Capture the cell that displays the provided text and extract its (X, Y) central coordinate. 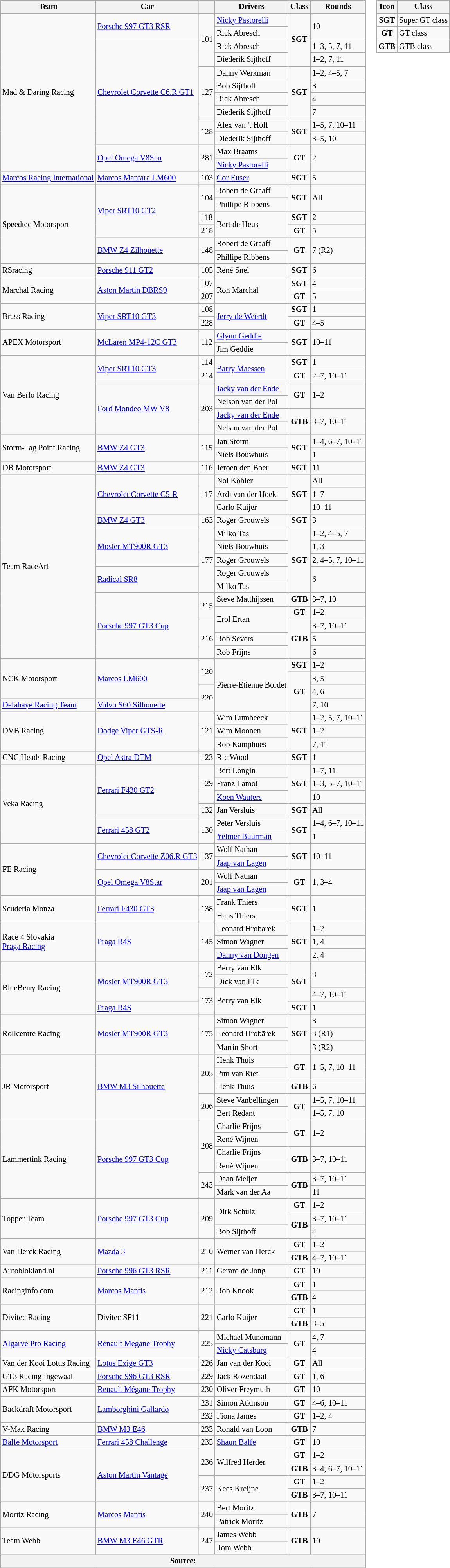
1, 3 (338, 547)
René Snel (252, 270)
1–5, 7, 10 (338, 1113)
Ardi van der Hoek (252, 494)
137 (207, 856)
Team Webb (48, 1541)
Source: (183, 1561)
Team (48, 7)
1–2, 7, 11 (338, 59)
1–2, 4 (338, 1416)
229 (207, 1377)
Jack Rozendaal (252, 1377)
Ford Mondeo MW V8 (147, 409)
Erol Ertan (252, 619)
Koen Wauters (252, 797)
Leonard Hrobārek (252, 1034)
172 (207, 975)
163 (207, 520)
Rollcentre Racing (48, 1034)
216 (207, 639)
Ferrari 458 GT2 (147, 830)
BMW M3 Silhouette (147, 1087)
220 (207, 698)
Wim Lumbeeck (252, 718)
108 (207, 310)
NCK Motorsport (48, 679)
177 (207, 560)
4, 7 (338, 1337)
Veka Racing (48, 804)
Lamborghini Gallardo (147, 1410)
138 (207, 909)
Daan Meijer (252, 1179)
1, 4 (338, 942)
118 (207, 218)
Van Herck Racing (48, 1251)
Wilfred Herder (252, 1462)
4, 6 (338, 692)
1–7 (338, 494)
Team RaceArt (48, 567)
GTB class (423, 47)
208 (207, 1146)
105 (207, 270)
1–3, 5, 7, 11 (338, 47)
103 (207, 178)
JR Motorsport (48, 1087)
Racinginfo.com (48, 1291)
APEX Motorsport (48, 343)
214 (207, 376)
Viper SRT10 GT2 (147, 211)
Porsche 911 GT2 (147, 270)
Storm-Tag Point Racing (48, 448)
Scuderia Monza (48, 909)
Jim Geddie (252, 349)
Ronald van Loon (252, 1429)
240 (207, 1514)
2, 4 (338, 955)
175 (207, 1034)
Peter Versluis (252, 823)
V-Max Racing (48, 1429)
Bert Longin (252, 771)
Opel Astra DTM (147, 758)
Backdraft Motorsport (48, 1410)
Dodge Viper GTS-R (147, 731)
107 (207, 283)
117 (207, 494)
Patrick Moritz (252, 1521)
Werner van Herck (252, 1251)
148 (207, 250)
Chevrolet Corvette C5-R (147, 494)
233 (207, 1429)
Rob Frijns (252, 652)
116 (207, 468)
Wim Moonen (252, 731)
Super GT class (423, 20)
Frank Thiers (252, 902)
145 (207, 942)
Chevrolet Corvette Z06.R GT3 (147, 856)
132 (207, 810)
AFK Motorsport (48, 1390)
GT3 Racing Ingewaal (48, 1377)
Marchal Racing (48, 290)
211 (207, 1271)
Drivers (252, 7)
Mad & Daring Racing (48, 92)
Ferrari 458 Challenge (147, 1442)
Hans Thiers (252, 916)
226 (207, 1363)
Rounds (338, 7)
Divitec SF11 (147, 1317)
207 (207, 297)
Simon Atkinson (252, 1403)
Divitec Racing (48, 1317)
Algarve Pro Racing (48, 1344)
Max Braams (252, 152)
DVB Racing (48, 731)
Pim van Riet (252, 1074)
Nicky Catsburg (252, 1350)
7, 10 (338, 705)
212 (207, 1291)
Jan van der Kooi (252, 1363)
2–7, 10–11 (338, 376)
Rob Severs (252, 639)
Bert Redant (252, 1113)
1, 3–4 (338, 883)
Jerry de Weerdt (252, 316)
BMW Z4 Zilhouette (147, 250)
1–2, 5, 7, 10–11 (338, 718)
237 (207, 1489)
Marcos Racing International (48, 178)
3–5, 10 (338, 139)
281 (207, 158)
James Webb (252, 1535)
Nol Köhler (252, 481)
129 (207, 784)
Steve Vanbellingen (252, 1100)
Autoblokland.nl (48, 1271)
Bert de Heus (252, 224)
215 (207, 606)
Car (147, 7)
228 (207, 323)
101 (207, 40)
247 (207, 1541)
BMW M3 E46 GTR (147, 1541)
Bert Moritz (252, 1508)
231 (207, 1403)
Marcos Mantara LM600 (147, 178)
Pierre-Etienne Bordet (252, 685)
Jan Versluis (252, 810)
Delahaye Racing Team (48, 705)
Kees Kreijne (252, 1489)
GT class (423, 33)
232 (207, 1416)
115 (207, 448)
4–6, 10–11 (338, 1403)
Tom Webb (252, 1548)
Danny van Dongen (252, 955)
Topper Team (48, 1219)
Leonard Hrobarek (252, 929)
Martin Short (252, 1047)
Ferrari F430 GT2 (147, 790)
Gerard de Jong (252, 1271)
104 (207, 198)
Ferrari F430 GT3 (147, 909)
Yelmer Buurman (252, 837)
DDG Motorsports (48, 1475)
Rob Knook (252, 1291)
FE Racing (48, 870)
1, 6 (338, 1377)
Barry Maessen (252, 369)
230 (207, 1390)
BlueBerry Racing (48, 988)
Fiona James (252, 1416)
120 (207, 671)
Radical SR8 (147, 580)
210 (207, 1251)
Oliver Freymuth (252, 1390)
Balfe Motorsport (48, 1442)
Jeroen den Boer (252, 468)
1–3, 5–7, 10–11 (338, 784)
Ric Wood (252, 758)
3–7, 10 (338, 599)
112 (207, 343)
3 (R1) (338, 1034)
221 (207, 1317)
Glynn Geddie (252, 336)
114 (207, 362)
201 (207, 883)
Steve Matthijssen (252, 599)
Rob Kamphues (252, 744)
Danny Werkman (252, 73)
225 (207, 1344)
203 (207, 409)
Mark van der Aa (252, 1192)
Speedtec Motorsport (48, 224)
Mazda 3 (147, 1251)
Van der Kooi Lotus Racing (48, 1363)
Dirk Schulz (252, 1212)
1–7, 11 (338, 771)
Marcos LM600 (147, 679)
Jan Storm (252, 441)
Porsche 997 GT3 RSR (147, 27)
7, 11 (338, 744)
Volvo S60 Silhouette (147, 705)
RSracing (48, 270)
3, 5 (338, 679)
127 (207, 92)
Dick van Elk (252, 981)
Aston Martin DBRS9 (147, 290)
4–5 (338, 323)
236 (207, 1462)
123 (207, 758)
Lammertink Racing (48, 1159)
Franz Lamot (252, 784)
121 (207, 731)
CNC Heads Racing (48, 758)
206 (207, 1107)
128 (207, 132)
BMW M3 E46 (147, 1429)
3–5 (338, 1324)
Shaun Balfe (252, 1442)
Michael Munemann (252, 1337)
Moritz Racing (48, 1514)
218 (207, 231)
7 (R2) (338, 250)
McLaren MP4-12C GT3 (147, 343)
205 (207, 1074)
Van Berlo Racing (48, 395)
3 (R2) (338, 1047)
Chevrolet Corvette C6.R GT1 (147, 92)
Lotus Exige GT3 (147, 1363)
3–4, 6–7, 10–11 (338, 1469)
Aston Martin Vantage (147, 1475)
2, 4–5, 7, 10–11 (338, 560)
DB Motorsport (48, 468)
209 (207, 1219)
Brass Racing (48, 316)
173 (207, 1001)
Alex van 't Hoff (252, 126)
243 (207, 1186)
Icon (387, 7)
Ron Marchal (252, 290)
Cor Euser (252, 178)
235 (207, 1442)
130 (207, 830)
Race 4 Slovakia Praga Racing (48, 942)
